Scan for the cell matching the given text and deliver its [x, y] coordinate at center. 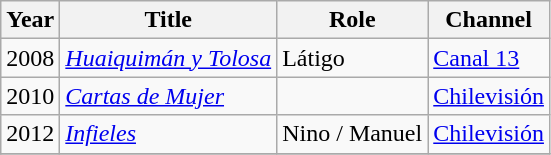
Year [30, 20]
2010 [30, 96]
Cartas de Mujer [168, 96]
Title [168, 20]
Huaiquimán y Tolosa [168, 58]
Nino / Manuel [352, 134]
Canal 13 [489, 58]
Infieles [168, 134]
2012 [30, 134]
2008 [30, 58]
Látigo [352, 58]
Channel [489, 20]
Role [352, 20]
